For the text-containing cell, return its midpoint in (x, y) coordinate format. 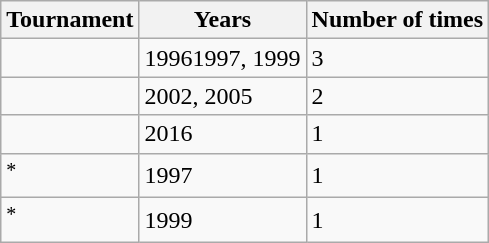
2 (398, 96)
1999 (222, 220)
2016 (222, 134)
Tournament (70, 20)
3 (398, 58)
19961997, 1999 (222, 58)
Years (222, 20)
2002, 2005 (222, 96)
1997 (222, 176)
Number of times (398, 20)
